From the cell containing the given text, extract its center point as [X, Y] coordinate. 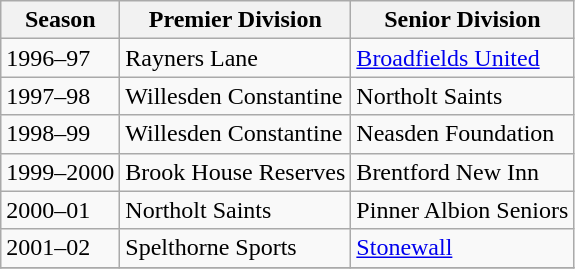
Broadfields United [462, 58]
2000–01 [60, 210]
1998–99 [60, 134]
Season [60, 20]
1999–2000 [60, 172]
Spelthorne Sports [236, 248]
1997–98 [60, 96]
Brook House Reserves [236, 172]
Premier Division [236, 20]
Rayners Lane [236, 58]
2001–02 [60, 248]
1996–97 [60, 58]
Neasden Foundation [462, 134]
Senior Division [462, 20]
Stonewall [462, 248]
Brentford New Inn [462, 172]
Pinner Albion Seniors [462, 210]
